From the cell containing the given text, extract its center point as [x, y] coordinate. 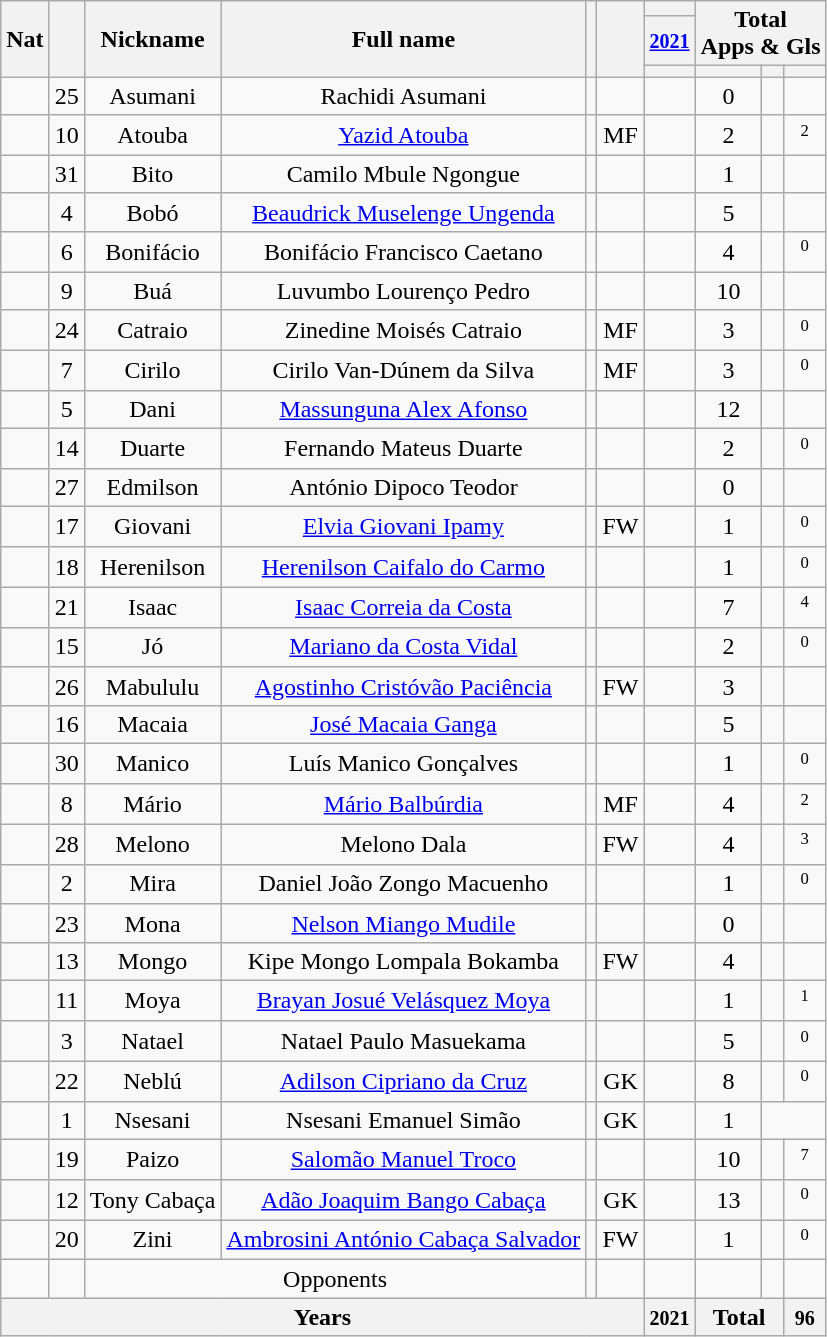
31 [66, 174]
96 [804, 1317]
23 [66, 923]
Nsesani Emanuel Simão [404, 1120]
Adão Joaquim Bango Cabaça [404, 1199]
Years [322, 1317]
Duarte [152, 448]
28 [66, 844]
11 [66, 1000]
Zinedine Moisés Catraio [404, 330]
Rachidi Asumani [404, 96]
6 [66, 251]
21 [66, 607]
Yazid Atouba [404, 135]
26 [66, 686]
15 [66, 647]
Luís Manico Gonçalves [404, 763]
Nsesani [152, 1120]
Edmilson [152, 487]
Mariano da Costa Vidal [404, 647]
José Macaia Ganga [404, 724]
Paizo [152, 1159]
Nat [25, 39]
Mongo [152, 961]
30 [66, 763]
Beaudrick Muselenge Ungenda [404, 212]
Natael [152, 1041]
Nickname [152, 39]
18 [66, 567]
Moya [152, 1000]
Zini [152, 1240]
22 [66, 1081]
Agostinho Cristóvão Paciência [404, 686]
Fernando Mateus Duarte [404, 448]
19 [66, 1159]
Asumani [152, 96]
Atouba [152, 135]
Natael Paulo Masuekama [404, 1041]
Isaac [152, 607]
27 [66, 487]
Buá [152, 291]
17 [66, 526]
Dani [152, 409]
Manico [152, 763]
Catraio [152, 330]
24 [66, 330]
Herenilson [152, 567]
Jó [152, 647]
14 [66, 448]
Neblú [152, 1081]
Kipe Mongo Lompala Bokamba [404, 961]
Nelson Miango Mudile [404, 923]
Opponents [335, 1279]
Melono Dala [404, 844]
Salomão Manuel Troco [404, 1159]
Mário [152, 804]
Bonifácio Francisco Caetano [404, 251]
TotalApps & Gls [760, 34]
Brayan Josué Velásquez Moya [404, 1000]
Macaia [152, 724]
Herenilson Caifalo do Carmo [404, 567]
Bonifácio [152, 251]
20 [66, 1240]
Total [739, 1317]
Adilson Cipriano da Cruz [404, 1081]
António Dipoco Teodor [404, 487]
Elvia Giovani Ipamy [404, 526]
Isaac Correia da Costa [404, 607]
Bito [152, 174]
Melono [152, 844]
Cirilo Van-Dúnem da Silva [404, 370]
Bobó [152, 212]
Mário Balbúrdia [404, 804]
16 [66, 724]
Daniel João Zongo Macuenho [404, 884]
Ambrosini António Cabaça Salvador [404, 1240]
Luvumbo Lourenço Pedro [404, 291]
Full name [404, 39]
Mabululu [152, 686]
Massunguna Alex Afonso [404, 409]
Mona [152, 923]
9 [66, 291]
Camilo Mbule Ngongue [404, 174]
Tony Cabaça [152, 1199]
25 [66, 96]
Giovani [152, 526]
Mira [152, 884]
Cirilo [152, 370]
